Extract the [X, Y] coordinate from the center of the cell holding the provided text.  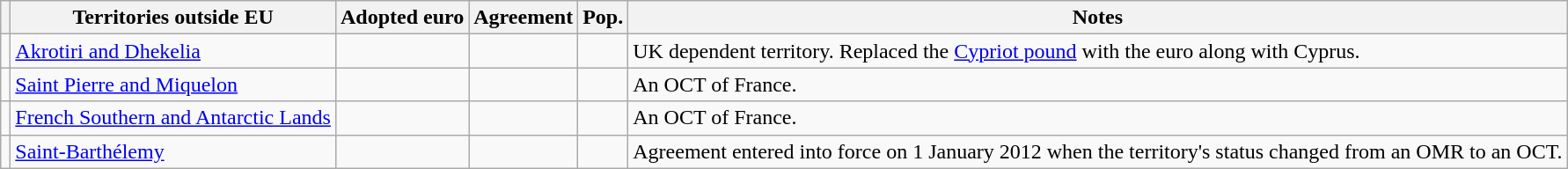
French Southern and Antarctic Lands [173, 118]
Notes [1098, 18]
Saint-Barthélemy [173, 151]
Saint Pierre and Miquelon [173, 84]
Akrotiri and Dhekelia [173, 51]
Pop. [604, 18]
Agreement [524, 18]
Territories outside EU [173, 18]
Agreement entered into force on 1 January 2012 when the territory's status changed from an OMR to an OCT. [1098, 151]
Adopted euro [401, 18]
UK dependent territory. Replaced the Cypriot pound with the euro along with Cyprus. [1098, 51]
